Return (X, Y) of the center of cell containing provided text 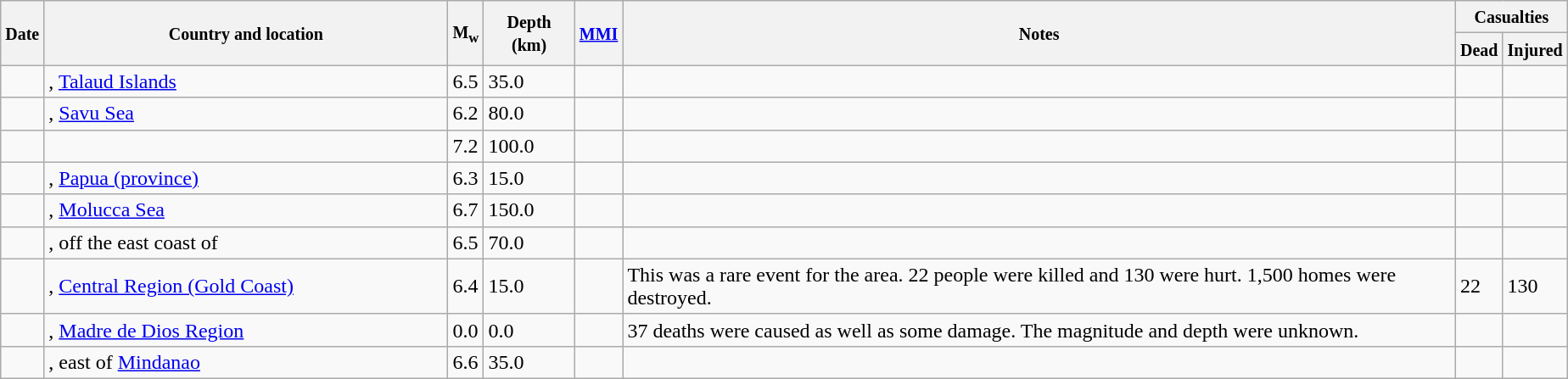
, Madre de Dios Region (246, 330)
7.2 (466, 146)
6.2 (466, 114)
Dead (1479, 49)
80.0 (529, 114)
, east of Mindanao (246, 362)
This was a rare event for the area. 22 people were killed and 130 were hurt. 1,500 homes were destroyed. (1039, 287)
, Central Region (Gold Coast) (246, 287)
Depth (km) (529, 33)
130 (1535, 287)
6.6 (466, 362)
Casualties (1511, 17)
37 deaths were caused as well as some damage. The magnitude and depth were unknown. (1039, 330)
22 (1479, 287)
Country and location (246, 33)
150.0 (529, 210)
100.0 (529, 146)
6.4 (466, 287)
6.3 (466, 178)
70.0 (529, 242)
6.7 (466, 210)
, Talaud Islands (246, 81)
Injured (1535, 49)
MMI (599, 33)
, Savu Sea (246, 114)
Date (22, 33)
, Molucca Sea (246, 210)
, Papua (province) (246, 178)
, off the east coast of (246, 242)
Notes (1039, 33)
Mw (466, 33)
